Find where the given text appears and provide that cell's center as (x, y) coordinate. 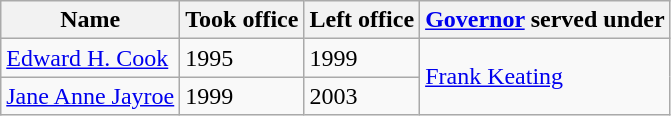
Edward H. Cook (90, 58)
Name (90, 20)
2003 (362, 96)
1995 (242, 58)
Took office (242, 20)
Left office (362, 20)
Jane Anne Jayroe (90, 96)
Frank Keating (546, 77)
Governor served under (546, 20)
